Extract the [x, y] coordinate from the center of the cell holding the provided text.  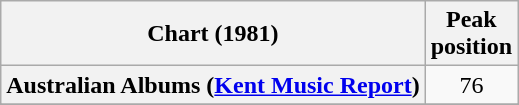
Australian Albums (Kent Music Report) [213, 85]
Chart (1981) [213, 34]
76 [471, 85]
Peakposition [471, 34]
